Identify which cell holds the provided text, then report its (X, Y) central coordinate. 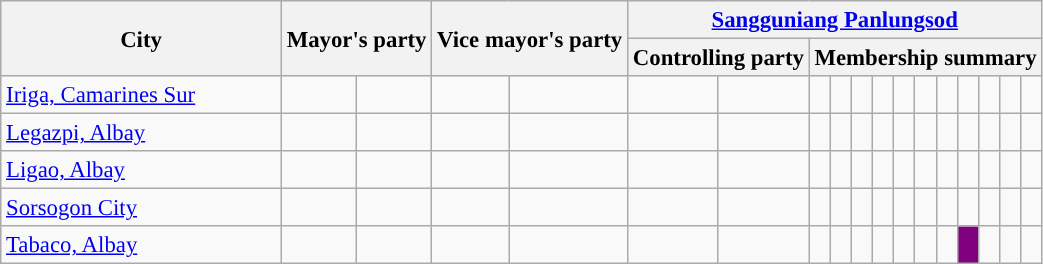
Controlling party (719, 58)
Membership summary (926, 58)
City (142, 38)
Vice mayor's party (530, 38)
Ligao, Albay (142, 170)
Iriga, Camarines Sur (142, 95)
Sangguniang Panlungsod (835, 20)
Mayor's party (356, 38)
Tabaco, Albay (142, 245)
Sorsogon City (142, 208)
Legazpi, Albay (142, 133)
